Provide the [X, Y] coordinate of the cell's center where the given text is located.  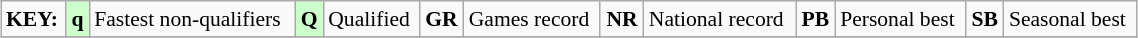
q [78, 19]
GR [442, 19]
Fastest non-qualifiers [192, 19]
Qualified [371, 19]
PB [816, 19]
KEY: [34, 19]
Seasonal best [1070, 19]
National record [720, 19]
SB [985, 19]
NR [622, 19]
Q [309, 19]
Games record [532, 19]
Personal best [900, 19]
